Provide the (X, Y) coordinate of the cell's center where the given text is located.  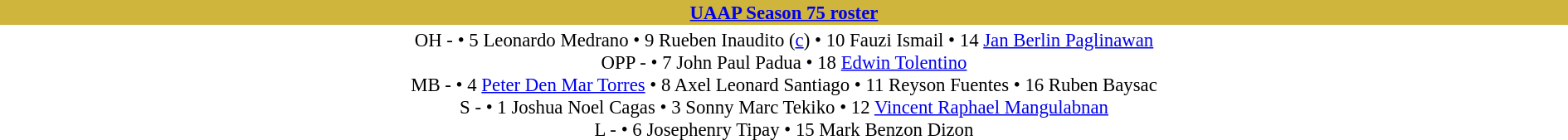
UAAP Season 75 roster (784, 12)
